Provide the [x, y] coordinate of the cell's center where the given text is located.  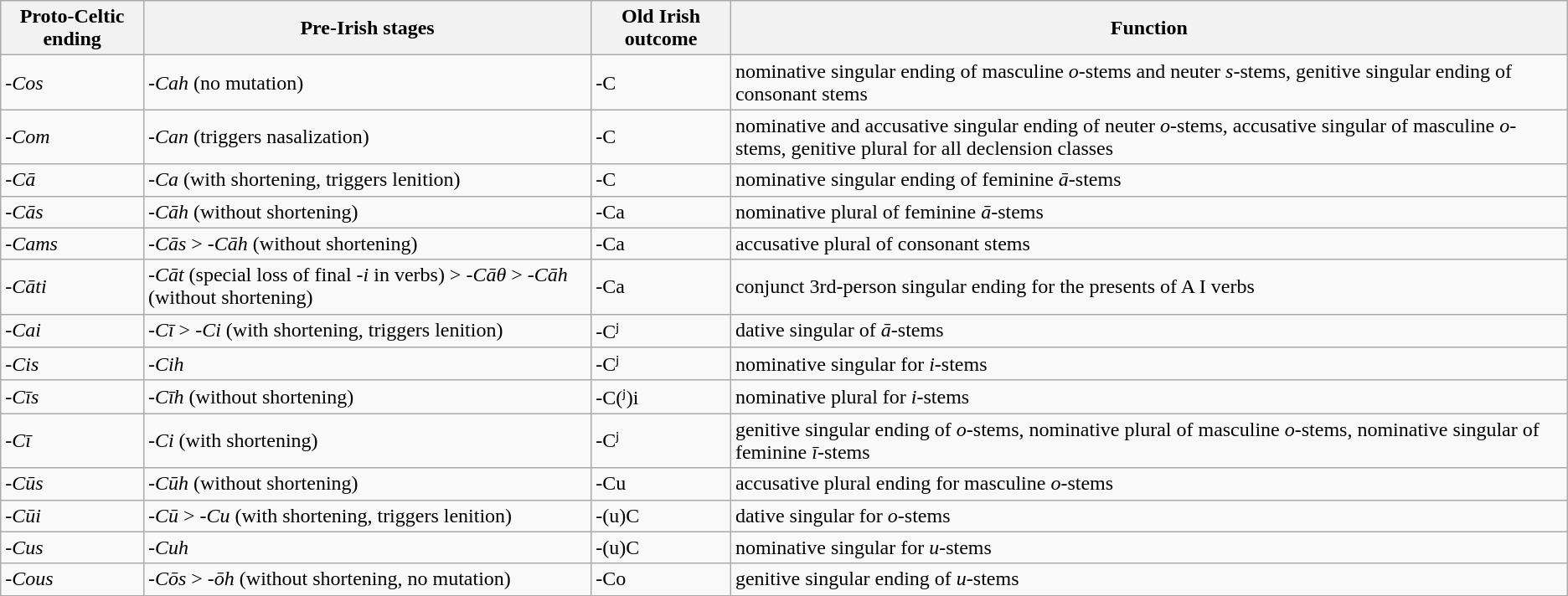
-Can (triggers nasalization) [367, 137]
-Cīh (without shortening) [367, 397]
dative singular of ā-stems [1149, 331]
-Cous [72, 579]
accusative plural ending for masculine o-stems [1149, 484]
-Cūh (without shortening) [367, 484]
-Cih [367, 364]
Pre-Irish stages [367, 28]
-Cah (no mutation) [367, 82]
nominative singular ending of masculine o-stems and neuter s-stems, genitive singular ending of consonant stems [1149, 82]
-Cāh (without shortening) [367, 212]
-Ca (with shortening, triggers lenition) [367, 180]
-Cu [662, 484]
nominative plural of feminine ā-stems [1149, 212]
-Ci (with shortening) [367, 440]
genitive singular ending of u-stems [1149, 579]
-Co [662, 579]
-Cāt (special loss of final -i in verbs) > -Cāθ > -Cāh (without shortening) [367, 286]
conjunct 3rd-person singular ending for the presents of A I verbs [1149, 286]
-Cis [72, 364]
-Cī > -Ci (with shortening, triggers lenition) [367, 331]
-Cā [72, 180]
dative singular for o-stems [1149, 516]
-Cus [72, 547]
-Cūs [72, 484]
-Cū > -Cu (with shortening, triggers lenition) [367, 516]
Old Irish outcome [662, 28]
Proto-Celtic ending [72, 28]
-Cōs > -ōh (without shortening, no mutation) [367, 579]
accusative plural of consonant stems [1149, 244]
-Cīs [72, 397]
-Cās [72, 212]
-Cāti [72, 286]
-Cams [72, 244]
-Cos [72, 82]
-Com [72, 137]
-Cās > -Cāh (without shortening) [367, 244]
Function [1149, 28]
nominative singular for u-stems [1149, 547]
nominative plural for i-stems [1149, 397]
nominative singular for i-stems [1149, 364]
-Cai [72, 331]
-Cūi [72, 516]
-Cuh [367, 547]
-C(ʲ)i [662, 397]
-Cī [72, 440]
nominative singular ending of feminine ā-stems [1149, 180]
nominative and accusative singular ending of neuter o-stems, accusative singular of masculine o-stems, genitive plural for all declension classes [1149, 137]
genitive singular ending of o-stems, nominative plural of masculine o-stems, nominative singular of feminine ī-stems [1149, 440]
